Detect which cell encompasses the target text, then output its [x, y] center coordinate. 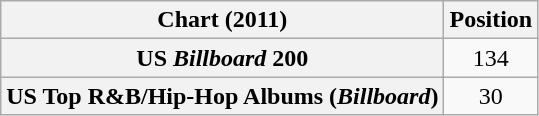
Position [491, 20]
30 [491, 96]
US Top R&B/Hip-Hop Albums (Billboard) [222, 96]
Chart (2011) [222, 20]
134 [491, 58]
US Billboard 200 [222, 58]
